Pinpoint the cell where the given text exists, returning its [x, y] midpoint coordinate. 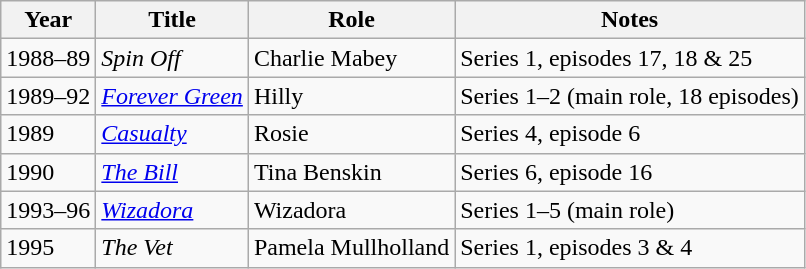
Series 4, episode 6 [630, 134]
1989–92 [48, 96]
Casualty [172, 134]
The Bill [172, 172]
Series 1, episodes 17, 18 & 25 [630, 58]
Hilly [351, 96]
Title [172, 20]
1993–96 [48, 210]
Tina Benskin [351, 172]
Series 1–5 (main role) [630, 210]
Year [48, 20]
Series 1, episodes 3 & 4 [630, 248]
Rosie [351, 134]
Charlie Mabey [351, 58]
Forever Green [172, 96]
1989 [48, 134]
Series 6, episode 16 [630, 172]
Notes [630, 20]
Role [351, 20]
Series 1–2 (main role, 18 episodes) [630, 96]
Pamela Mullholland [351, 248]
The Vet [172, 248]
1990 [48, 172]
Spin Off [172, 58]
1988–89 [48, 58]
1995 [48, 248]
